Capture the cell that displays the provided text and extract its (x, y) central coordinate. 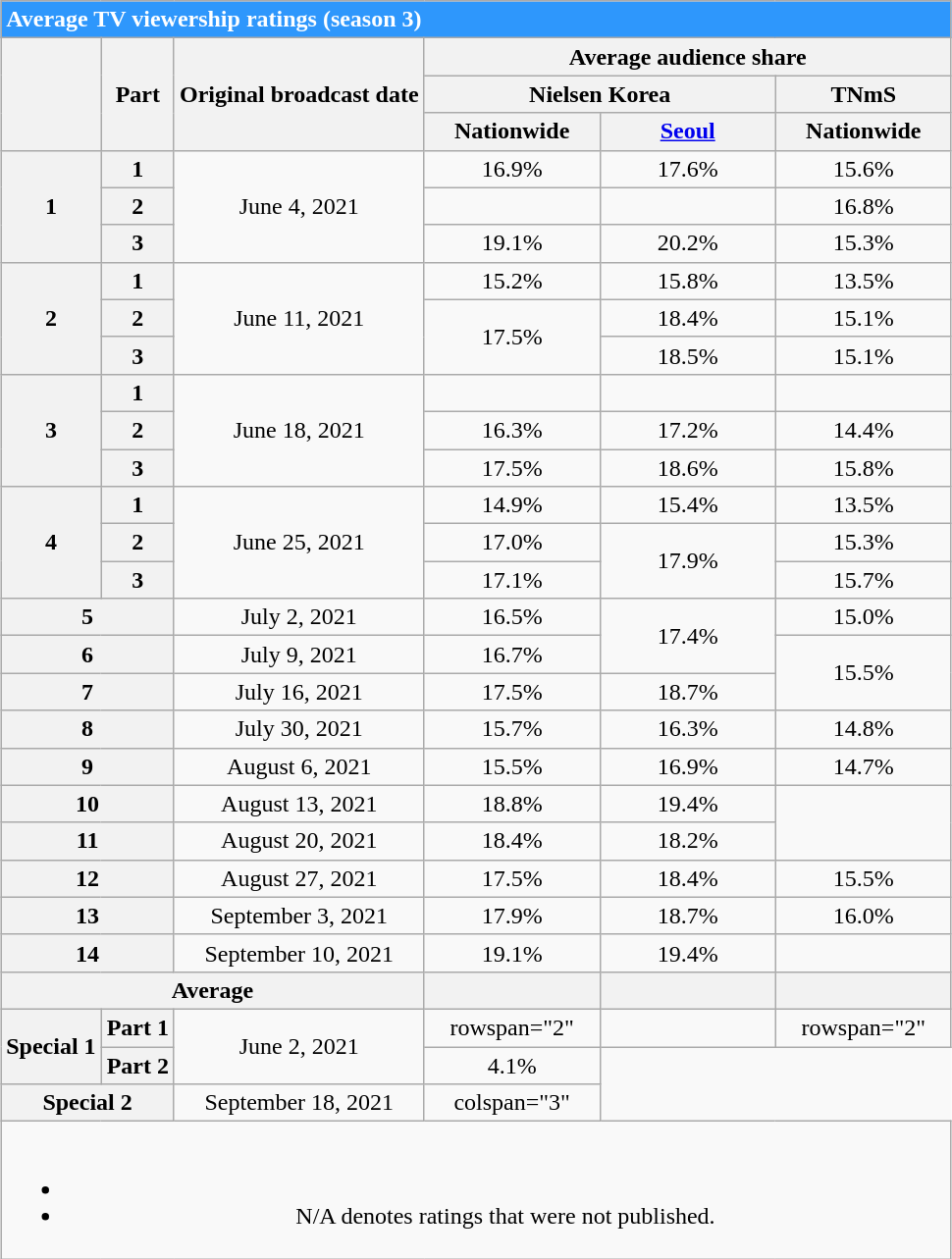
August 20, 2021 (298, 841)
TNmS (864, 94)
12 (88, 878)
15.6% (864, 169)
17.0% (512, 543)
13 (88, 916)
September 3, 2021 (298, 916)
18.6% (687, 468)
Part 1 (137, 1027)
September 18, 2021 (298, 1103)
17.2% (687, 430)
Average (212, 990)
Part (137, 94)
16.0% (864, 916)
17.4% (687, 636)
July 30, 2021 (298, 729)
14.8% (864, 729)
16.5% (512, 617)
18.8% (512, 804)
9 (88, 766)
17.6% (687, 169)
16.8% (864, 206)
July 2, 2021 (298, 617)
Original broadcast date (298, 94)
8 (88, 729)
Average TV viewership ratings (season 3) (477, 20)
Nielsen Korea (600, 94)
colspan="3" (512, 1103)
14.7% (864, 766)
15.0% (864, 617)
11 (88, 841)
July 9, 2021 (298, 655)
June 4, 2021 (298, 206)
June 2, 2021 (298, 1046)
June 11, 2021 (298, 318)
7 (88, 692)
5 (88, 617)
18.5% (687, 355)
18.2% (687, 841)
Average audience share (687, 57)
August 6, 2021 (298, 766)
June 18, 2021 (298, 430)
15.2% (512, 281)
Part 2 (137, 1065)
17.1% (512, 580)
4.1% (512, 1065)
14.9% (512, 505)
August 27, 2021 (298, 878)
14 (88, 953)
June 25, 2021 (298, 543)
20.2% (687, 243)
Special 1 (51, 1046)
Seoul (687, 131)
N/A denotes ratings that were not published. (477, 1190)
4 (51, 543)
Special 2 (88, 1103)
September 10, 2021 (298, 953)
August 13, 2021 (298, 804)
July 16, 2021 (298, 692)
15.4% (687, 505)
16.7% (512, 655)
10 (88, 804)
6 (88, 655)
14.4% (864, 430)
